Identify which cell holds the provided text, then report its (X, Y) central coordinate. 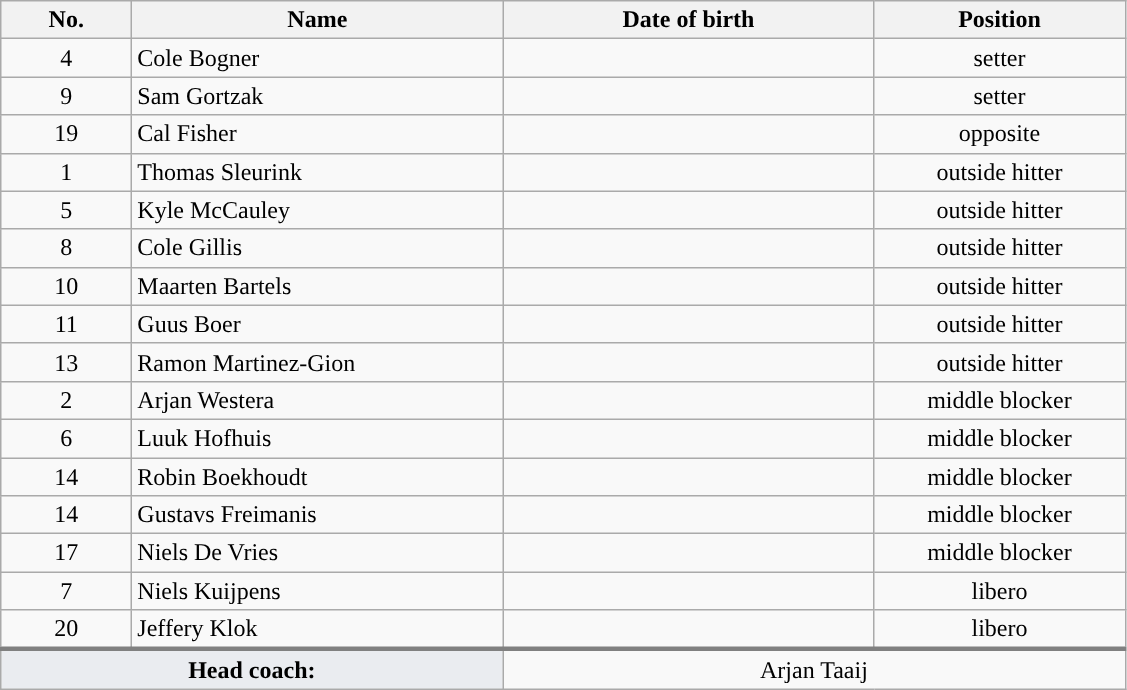
Gustavs Freimanis (318, 515)
Guus Boer (318, 324)
4 (66, 58)
17 (66, 553)
Jeffery Klok (318, 630)
Niels De Vries (318, 553)
Niels Kuijpens (318, 591)
Luuk Hofhuis (318, 438)
13 (66, 362)
8 (66, 248)
Arjan Taaij (814, 669)
Maarten Bartels (318, 286)
Date of birth (688, 20)
Name (318, 20)
Ramon Martinez-Gion (318, 362)
Cole Gillis (318, 248)
Head coach: (252, 669)
Robin Boekhoudt (318, 477)
10 (66, 286)
20 (66, 630)
Sam Gortzak (318, 96)
19 (66, 134)
Position (1000, 20)
2 (66, 400)
No. (66, 20)
opposite (1000, 134)
11 (66, 324)
5 (66, 210)
Cole Bogner (318, 58)
9 (66, 96)
Cal Fisher (318, 134)
Kyle McCauley (318, 210)
7 (66, 591)
6 (66, 438)
Arjan Westera (318, 400)
Thomas Sleurink (318, 172)
1 (66, 172)
